Capture the cell that displays the provided text and extract its (X, Y) central coordinate. 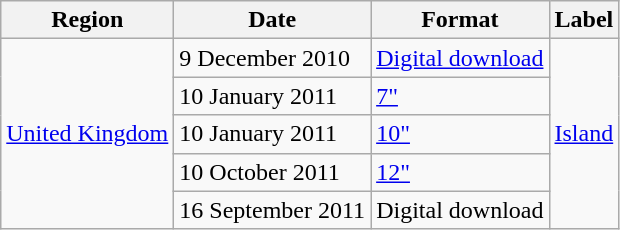
Label (584, 20)
9 December 2010 (272, 58)
Format (460, 20)
10" (460, 134)
10 October 2011 (272, 172)
12" (460, 172)
16 September 2011 (272, 210)
Island (584, 134)
7" (460, 96)
Region (88, 20)
Date (272, 20)
United Kingdom (88, 134)
